Identify which cell holds the provided text, then report its (X, Y) central coordinate. 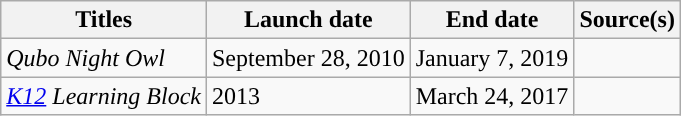
January 7, 2019 (492, 58)
Qubo Night Owl (104, 58)
Source(s) (628, 20)
September 28, 2010 (308, 58)
Launch date (308, 20)
March 24, 2017 (492, 96)
End date (492, 20)
K12 Learning Block (104, 96)
2013 (308, 96)
Titles (104, 20)
